Output the [x, y] coordinate of the center of the cell containing the given text.  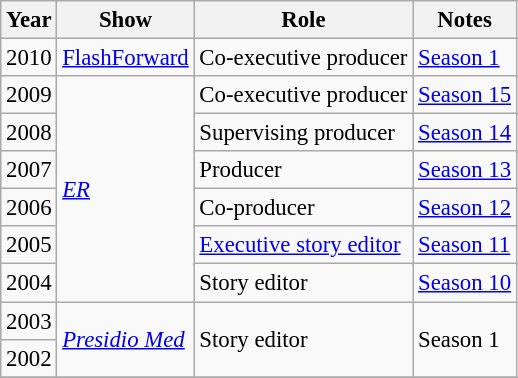
2002 [29, 358]
Supervising producer [304, 133]
Year [29, 20]
Season 14 [465, 133]
Season 15 [465, 95]
FlashForward [126, 58]
2005 [29, 245]
2003 [29, 321]
ER [126, 189]
Co-producer [304, 208]
Season 10 [465, 283]
Season 12 [465, 208]
Executive story editor [304, 245]
2008 [29, 133]
Notes [465, 20]
2007 [29, 170]
Producer [304, 170]
Season 13 [465, 170]
Season 11 [465, 245]
Role [304, 20]
2004 [29, 283]
Presidio Med [126, 340]
Show [126, 20]
2006 [29, 208]
2010 [29, 58]
2009 [29, 95]
